For the text-containing cell, return its midpoint in [X, Y] coordinate format. 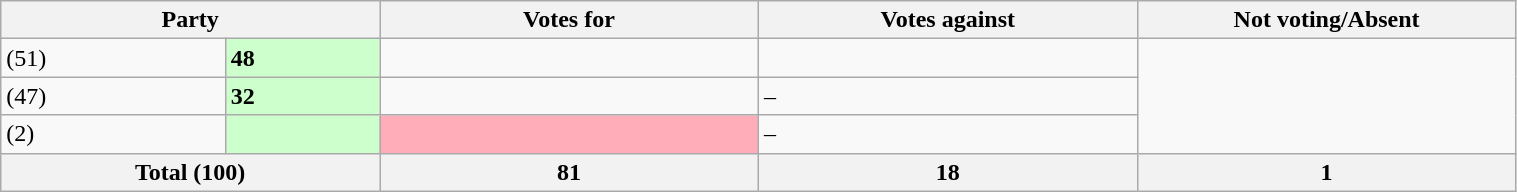
1 [1326, 172]
Votes against [948, 20]
Party [190, 20]
Total (100) [190, 172]
81 [570, 172]
32 [302, 96]
(2) [114, 134]
(47) [114, 96]
48 [302, 58]
Votes for [570, 20]
(51) [114, 58]
18 [948, 172]
Not voting/Absent [1326, 20]
